Pinpoint the cell where the given text exists, returning its [x, y] midpoint coordinate. 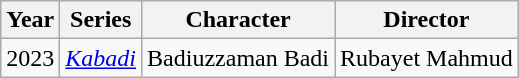
Rubayet Mahmud [427, 58]
Character [238, 20]
Badiuzzaman Badi [238, 58]
Kabadi [101, 58]
Year [30, 20]
Director [427, 20]
Series [101, 20]
2023 [30, 58]
